Detect which cell encompasses the target text, then output its (X, Y) center coordinate. 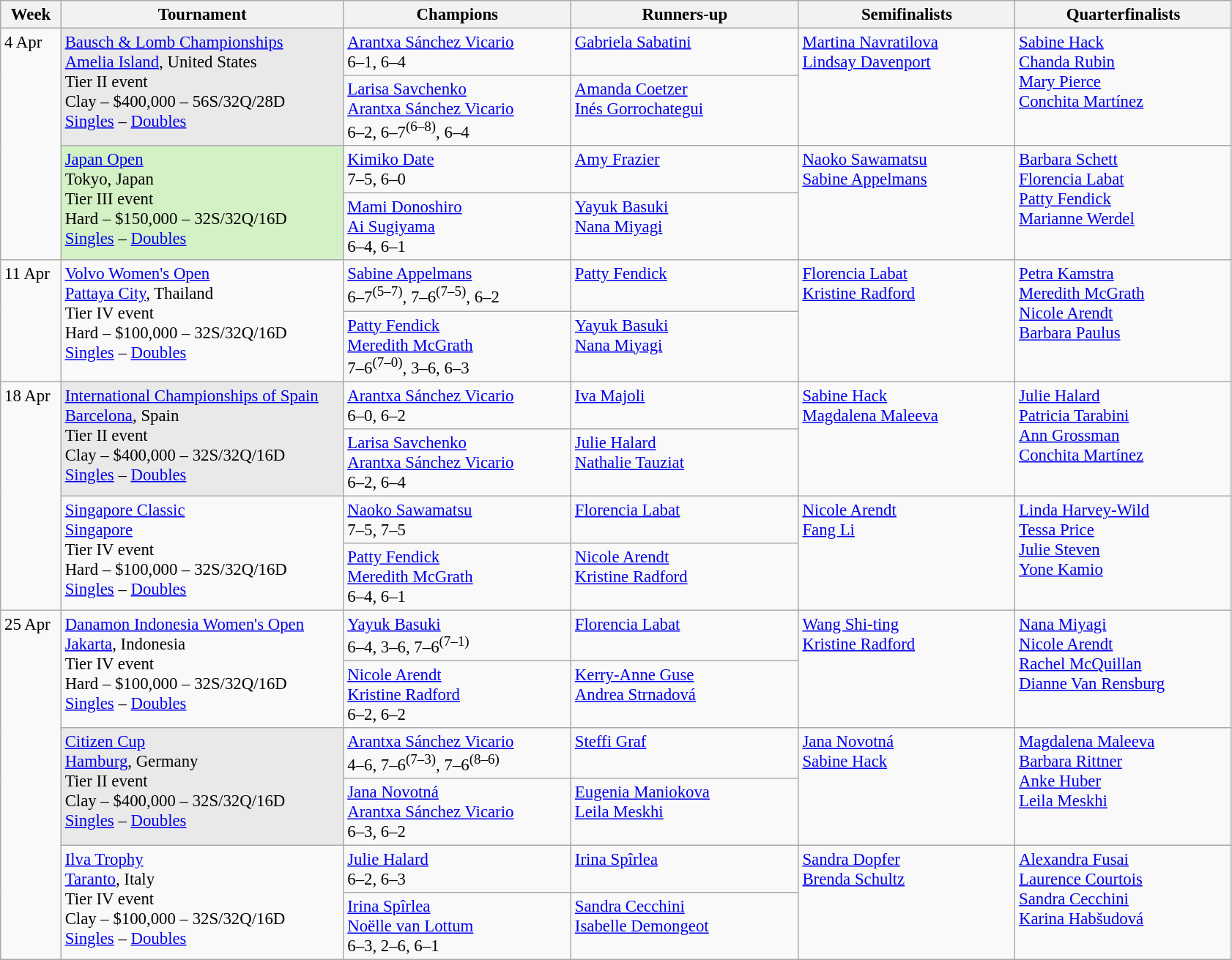
Alexandra Fusai Laurence Courtois Sandra Cecchini Karina Habšudová (1124, 903)
Eugenia Maniokova Leila Meskhi (686, 812)
25 Apr (31, 785)
Sandra Cecchini Isabelle Demongeot (686, 926)
Larisa Savchenko Arantxa Sánchez Vicario 6–2, 6–4 (457, 462)
Wang Shi-ting Kristine Radford (907, 669)
Volvo Women's OpenPattaya City, ThailandTier IV eventHard – $100,000 – 32S/32Q/16D Singles – Doubles (202, 321)
Magdalena Maleeva Barbara Rittner Anke Huber Leila Meskhi (1124, 786)
Iva Majoli (686, 406)
Sabine Hack Magdalena Maleeva (907, 439)
Naoko Sawamatsu Sabine Appelmans (907, 203)
Nicole Arendt Fang Li (907, 553)
Runners-up (686, 15)
11 Apr (31, 321)
Sabine Hack Chanda Rubin Mary Pierce Conchita Martínez (1124, 88)
Jana Novotná Sabine Hack (907, 786)
Danamon Indonesia Women's Open Jakarta, IndonesiaTier IV eventHard – $100,000 – 32S/32Q/16D Singles – Doubles (202, 669)
Kerry-Anne Guse Andrea Strnadová (686, 694)
Kimiko Date7–5, 6–0 (457, 170)
Tournament (202, 15)
Barbara Schett Florencia Labat Patty Fendick Marianne Werdel (1124, 203)
Steffi Graf (686, 753)
Patty Fendick Meredith McGrath 7–6(7–0), 3–6, 6–3 (457, 346)
Sandra Dopfer Brenda Schultz (907, 903)
Irina Spîrlea (686, 870)
Linda Harvey-Wild Tessa Price Julie Steven Yone Kamio (1124, 553)
4 Apr (31, 145)
Ilva Trophy Taranto, ItalyTier IV eventClay – $100,000 – 32S/32Q/16D Singles – Doubles (202, 903)
Florencia Labat Kristine Radford (907, 321)
Nicole Arendt Kristine Radford (686, 577)
Arantxa Sánchez Vicario4–6, 7–6(7–3), 7–6(8–6) (457, 753)
Julie Halard Nathalie Tauziat (686, 462)
Jana Novotná Arantxa Sánchez Vicario 6–3, 6–2 (457, 812)
18 Apr (31, 496)
Semifinalists (907, 15)
Amanda Coetzer Inés Gorrochategui (686, 111)
International Championships of Spain Barcelona, SpainTier II eventClay – $400,000 – 32S/32Q/16D Singles – Doubles (202, 439)
Champions (457, 15)
Japan Open Tokyo, JapanTier III eventHard – $150,000 – 32S/32Q/16D Singles – Doubles (202, 203)
Arantxa Sánchez Vicario6–1, 6–4 (457, 53)
Mami Donoshiro Ai Sugiyama 6–4, 6–1 (457, 227)
Citizen Cup Hamburg, GermanyTier II eventClay – $400,000 – 32S/32Q/16D Singles – Doubles (202, 786)
Arantxa Sánchez Vicario6–0, 6–2 (457, 406)
Bausch & Lomb Championships Amelia Island, United StatesTier II eventClay – $400,000 – 56S/32Q/28D Singles – Doubles (202, 88)
Patty Fendick Meredith McGrath 6–4, 6–1 (457, 577)
Julie Halard Patricia Tarabini Ann Grossman Conchita Martínez (1124, 439)
Nicole Arendt Kristine Radford 6–2, 6–2 (457, 694)
Julie Halard6–2, 6–3 (457, 870)
Week (31, 15)
Amy Frazier (686, 170)
Yayuk Basuki6–4, 3–6, 7–6(7–1) (457, 636)
Irina Spîrlea Noëlle van Lottum 6–3, 2–6, 6–1 (457, 926)
Martina Navratilova Lindsay Davenport (907, 88)
Larisa Savchenko Arantxa Sánchez Vicario 6–2, 6–7(6–8), 6–4 (457, 111)
Petra Kamstra Meredith McGrath Nicole Arendt Barbara Paulus (1124, 321)
Quarterfinalists (1124, 15)
Singapore Classic Singapore Tier IV eventHard – $100,000 – 32S/32Q/16D Singles – Doubles (202, 553)
Patty Fendick (686, 286)
Naoko Sawamatsu7–5, 7–5 (457, 520)
Gabriela Sabatini (686, 53)
Sabine Appelmans6–7(5–7), 7–6(7–5), 6–2 (457, 286)
Nana Miyagi Nicole Arendt Rachel McQuillan Dianne Van Rensburg (1124, 669)
